Capture the cell that displays the provided text and extract its (X, Y) central coordinate. 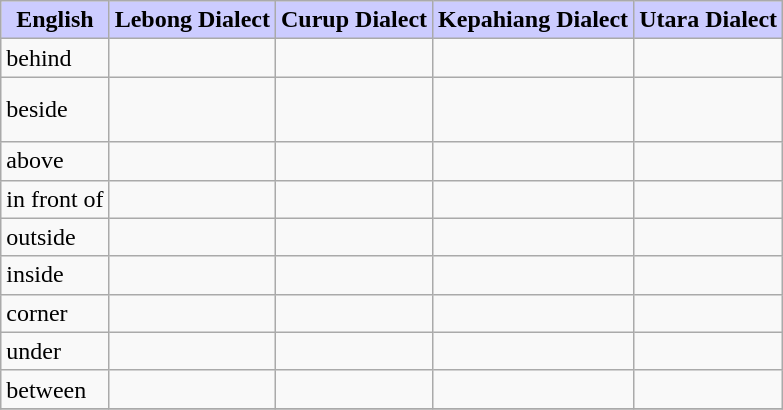
Curup Dialect (354, 20)
above (55, 161)
beside (55, 110)
Lebong Dialect (192, 20)
between (55, 389)
in front of (55, 199)
Kepahiang Dialect (534, 20)
under (55, 351)
outside (55, 237)
corner (55, 313)
Utara Dialect (708, 20)
inside (55, 275)
English (55, 20)
behind (55, 58)
